Search for the cell housing the specified text and yield its (x, y) center coordinate. 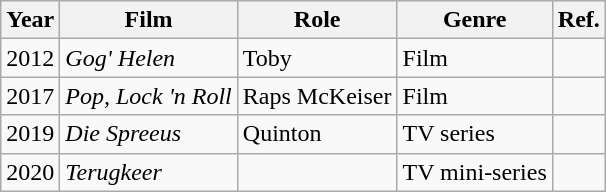
Terugkeer (149, 172)
Toby (317, 58)
2017 (30, 96)
TV mini-series (474, 172)
Genre (474, 20)
2019 (30, 134)
Quinton (317, 134)
2012 (30, 58)
Role (317, 20)
Gog' Helen (149, 58)
2020 (30, 172)
Pop, Lock 'n Roll (149, 96)
TV series (474, 134)
Die Spreeus (149, 134)
Raps McKeiser (317, 96)
Ref. (578, 20)
Year (30, 20)
